Return the [X, Y] coordinate for the center point of the cell that contains the specified text.  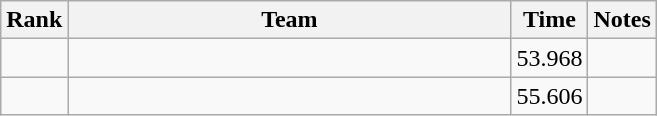
Time [550, 20]
Team [290, 20]
Notes [622, 20]
Rank [34, 20]
55.606 [550, 96]
53.968 [550, 58]
